Pinpoint the cell where the given text exists, returning its (X, Y) midpoint coordinate. 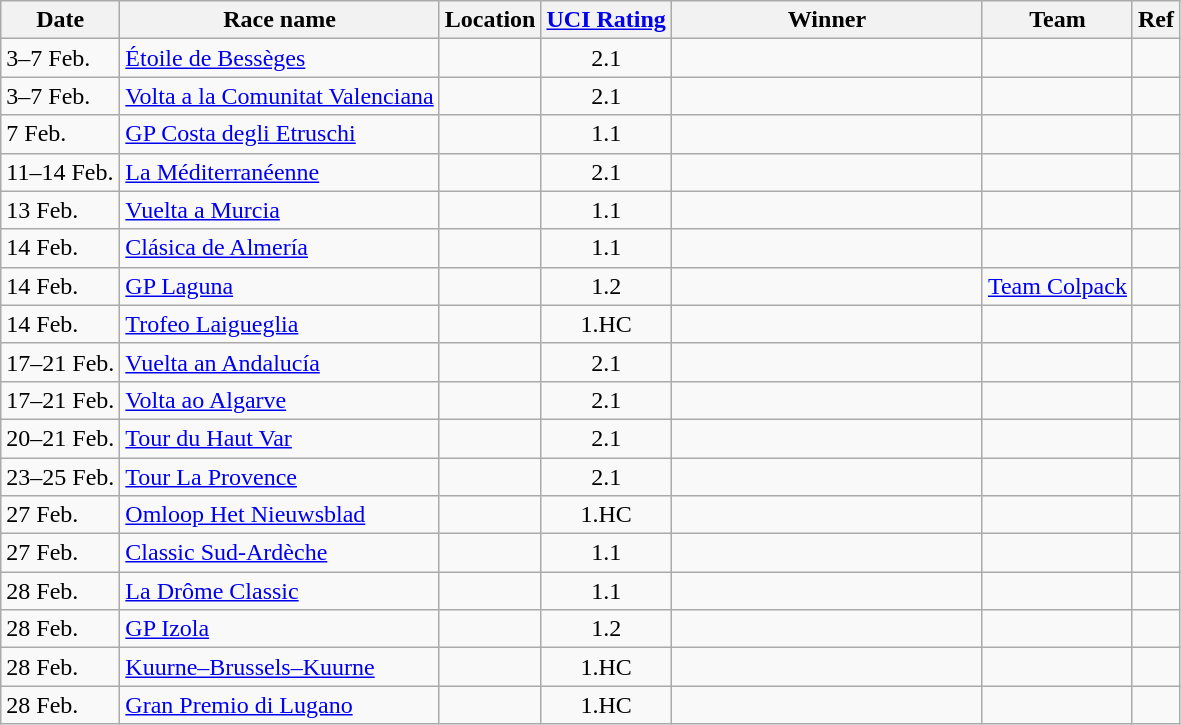
11–14 Feb. (60, 172)
Volta a la Comunitat Valenciana (280, 96)
La Méditerranéenne (280, 172)
Team Colpack (1057, 286)
7 Feb. (60, 134)
Winner (826, 20)
Classic Sud-Ardèche (280, 553)
Race name (280, 20)
Vuelta an Andalucía (280, 362)
Trofeo Laigueglia (280, 324)
Tour du Haut Var (280, 438)
23–25 Feb. (60, 477)
UCI Rating (606, 20)
Étoile de Bessèges (280, 58)
Clásica de Almería (280, 248)
13 Feb. (60, 210)
Tour La Provence (280, 477)
Kuurne–Brussels–Kuurne (280, 667)
GP Izola (280, 629)
Date (60, 20)
Location (490, 20)
Gran Premio di Lugano (280, 705)
GP Laguna (280, 286)
Vuelta a Murcia (280, 210)
Omloop Het Nieuwsblad (280, 515)
GP Costa degli Etruschi (280, 134)
Team (1057, 20)
20–21 Feb. (60, 438)
Ref (1156, 20)
La Drôme Classic (280, 591)
Volta ao Algarve (280, 400)
